Output the (X, Y) coordinate of the center of the cell containing the given text.  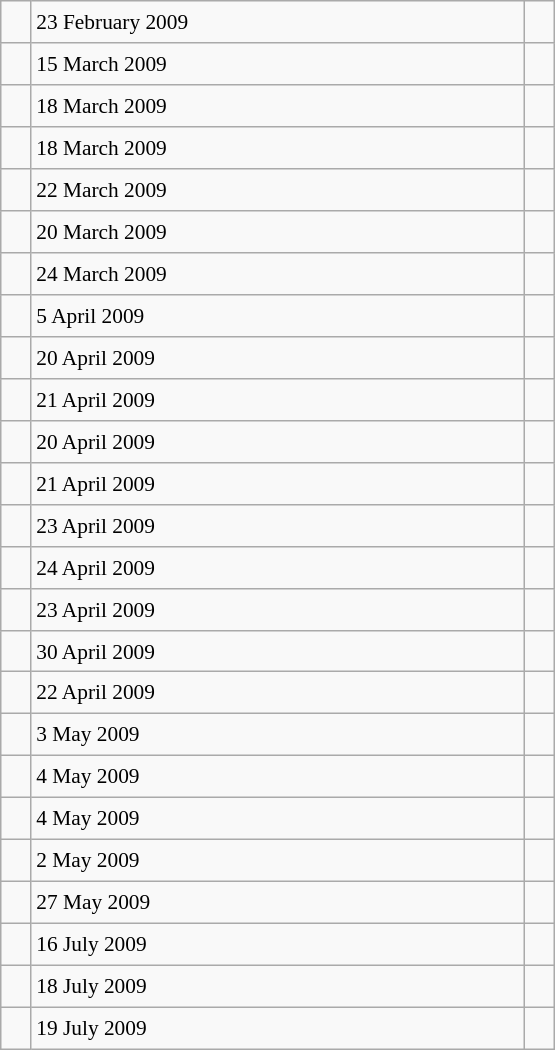
15 March 2009 (278, 64)
22 March 2009 (278, 190)
20 March 2009 (278, 232)
5 April 2009 (278, 316)
19 July 2009 (278, 1028)
24 March 2009 (278, 274)
30 April 2009 (278, 651)
18 July 2009 (278, 986)
23 February 2009 (278, 22)
24 April 2009 (278, 567)
3 May 2009 (278, 735)
16 July 2009 (278, 945)
22 April 2009 (278, 693)
27 May 2009 (278, 903)
2 May 2009 (278, 861)
